Find where the given text appears and provide that cell's center as [x, y] coordinate. 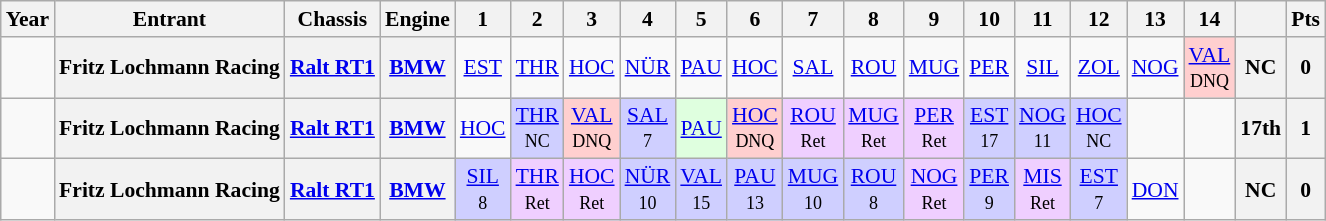
EST7 [1099, 190]
ROU [874, 68]
11 [1042, 19]
6 [755, 19]
4 [648, 19]
3 [592, 19]
HOCNC [1099, 128]
2 [538, 19]
HOCRet [592, 190]
NÜR [648, 68]
NOGRet [934, 190]
Chassis [332, 19]
MUGRet [874, 128]
10 [989, 19]
MISRet [1042, 190]
9 [934, 19]
8 [874, 19]
5 [701, 19]
Pts [1306, 19]
7 [814, 19]
EST17 [989, 128]
Engine [418, 19]
SAL [814, 68]
ROU8 [874, 190]
14 [1210, 19]
Year [28, 19]
HOCDNQ [755, 128]
EST [483, 68]
VAL15 [701, 190]
NOG11 [1042, 128]
THRRet [538, 190]
Entrant [170, 19]
12 [1099, 19]
SIL [1042, 68]
PERRet [934, 128]
PER9 [989, 190]
THRNC [538, 128]
SIL8 [483, 190]
ROURet [814, 128]
NOG [1156, 68]
ZOL [1099, 68]
SAL7 [648, 128]
PER [989, 68]
MUG10 [814, 190]
13 [1156, 19]
THR [538, 68]
MUG [934, 68]
PAU13 [755, 190]
NÜR10 [648, 190]
17th [1260, 128]
DON [1156, 190]
